Extract the [x, y] coordinate from the center of the cell holding the provided text.  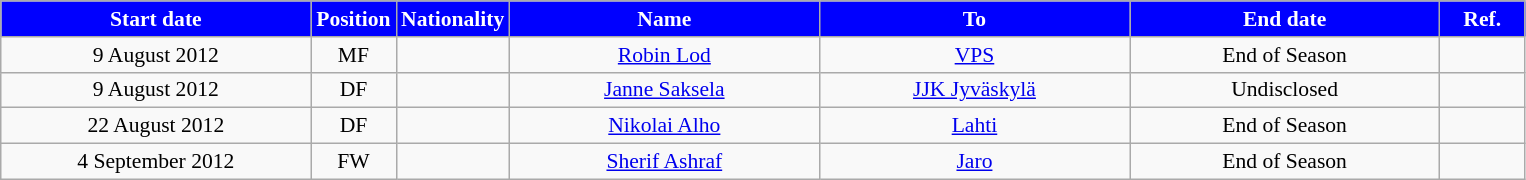
Robin Lod [664, 55]
Undisclosed [1285, 90]
Position [354, 19]
Sherif Ashraf [664, 162]
Nationality [452, 19]
Start date [156, 19]
End date [1285, 19]
JJK Jyväskylä [974, 90]
FW [354, 162]
22 August 2012 [156, 126]
Nikolai Alho [664, 126]
Lahti [974, 126]
Name [664, 19]
4 September 2012 [156, 162]
Ref. [1482, 19]
Jaro [974, 162]
VPS [974, 55]
MF [354, 55]
To [974, 19]
Janne Saksela [664, 90]
